Output the [X, Y] coordinate of the center of the cell containing the given text.  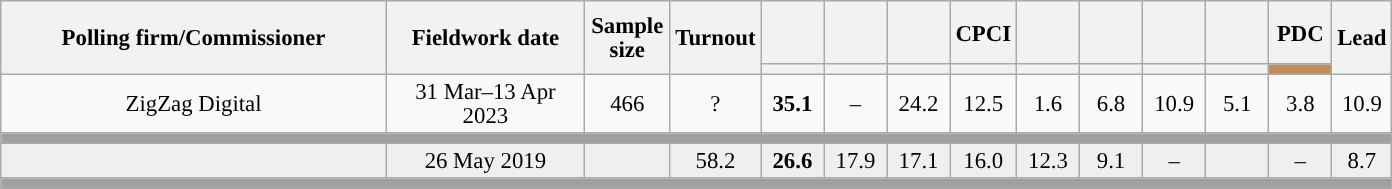
PDC [1300, 32]
35.1 [792, 104]
3.8 [1300, 104]
12.3 [1048, 162]
17.9 [856, 162]
1.6 [1048, 104]
466 [627, 104]
Turnout [716, 38]
Fieldwork date [485, 38]
24.2 [918, 104]
5.1 [1238, 104]
ZigZag Digital [194, 104]
CPCI [983, 32]
17.1 [918, 162]
26.6 [792, 162]
Lead [1362, 38]
58.2 [716, 162]
26 May 2019 [485, 162]
8.7 [1362, 162]
31 Mar–13 Apr 2023 [485, 104]
12.5 [983, 104]
Sample size [627, 38]
9.1 [1110, 162]
6.8 [1110, 104]
16.0 [983, 162]
Polling firm/Commissioner [194, 38]
? [716, 104]
